From the cell containing the given text, extract its center point as (X, Y) coordinate. 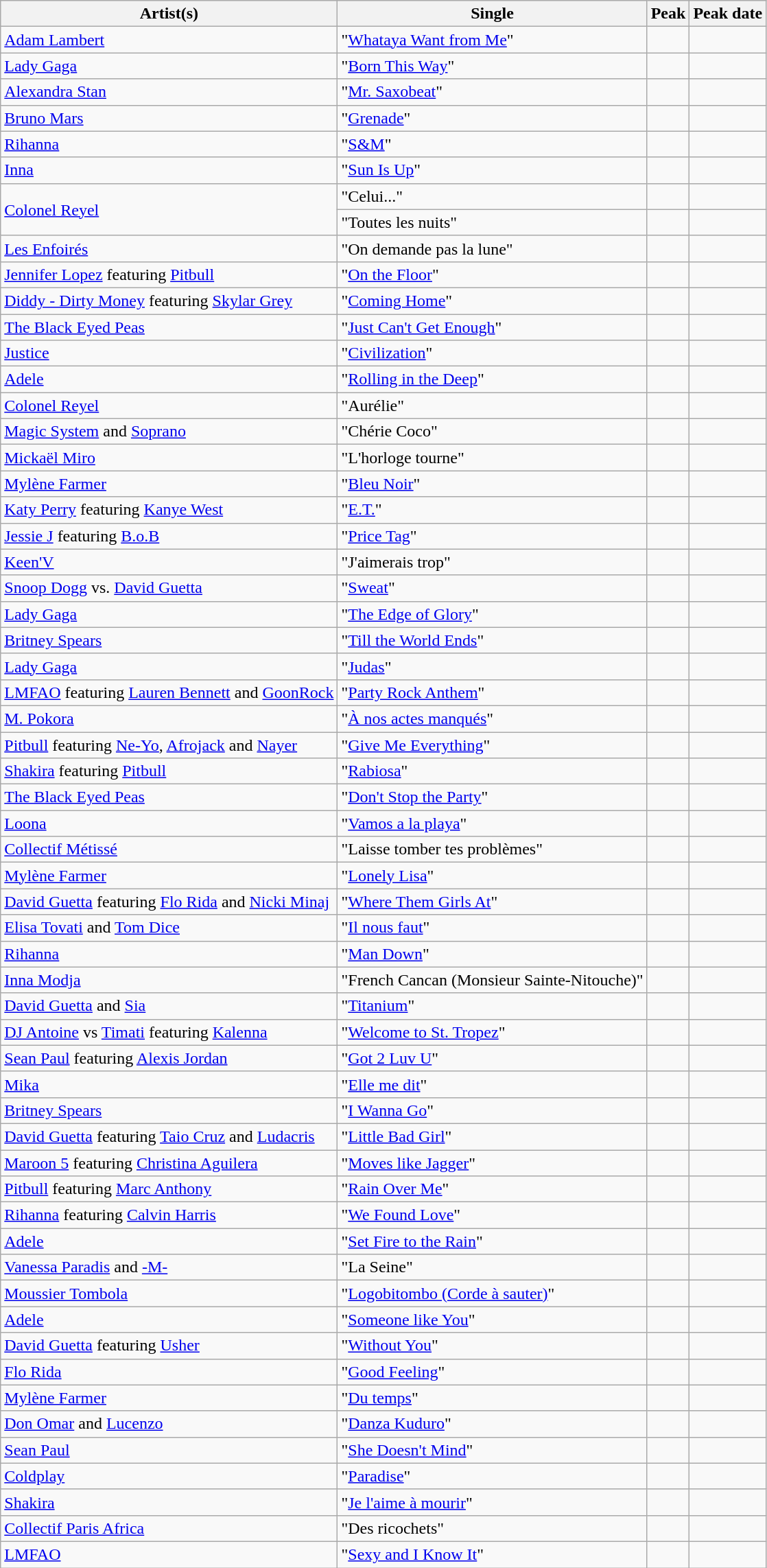
Pitbull featuring Ne-Yo, Afrojack and Nayer (169, 745)
"Vamos a la playa" (493, 823)
"Je l'aime à mourir" (493, 1502)
"Toutes les nuits" (493, 222)
"Chérie Coco" (493, 432)
"Good Feeling" (493, 1372)
"Mr. Saxobeat" (493, 92)
"Moves like Jagger" (493, 1163)
David Guetta and Sia (169, 1006)
Sean Paul featuring Alexis Jordan (169, 1058)
DJ Antoine vs Timati featuring Kalenna (169, 1032)
"Man Down" (493, 954)
"Don't Stop the Party" (493, 797)
Magic System and Soprano (169, 432)
Inna Modja (169, 980)
Inna (169, 170)
"Till the World Ends" (493, 640)
"Little Bad Girl" (493, 1136)
Sean Paul (169, 1450)
"Party Rock Anthem" (493, 692)
Katy Perry featuring Kanye West (169, 510)
"Got 2 Luv U" (493, 1058)
"Bleu Noir" (493, 484)
"Born This Way" (493, 66)
Jessie J featuring B.o.B (169, 536)
"French Cancan (Monsieur Sainte-Nitouche)" (493, 980)
M. Pokora (169, 718)
Mika (169, 1084)
Artist(s) (169, 14)
"Rain Over Me" (493, 1189)
"Celui..." (493, 196)
"Du temps" (493, 1398)
Adam Lambert (169, 40)
Elisa Tovati and Tom Dice (169, 928)
Peak date (728, 14)
"The Edge of Glory" (493, 614)
"Logobitombo (Corde à sauter)" (493, 1294)
"She Doesn't Mind" (493, 1450)
"Whataya Want from Me" (493, 40)
LMFAO featuring Lauren Bennett and GoonRock (169, 692)
"Rabiosa" (493, 771)
"Judas" (493, 666)
"We Found Love" (493, 1215)
"Set Fire to the Rain" (493, 1241)
"Titanium" (493, 1006)
"Sun Is Up" (493, 170)
"La Seine" (493, 1267)
David Guetta featuring Flo Rida and Nicki Minaj (169, 902)
David Guetta featuring Usher (169, 1346)
"J'aimerais trop" (493, 562)
Jennifer Lopez featuring Pitbull (169, 274)
Collectif Paris Africa (169, 1528)
"Laisse tomber tes problèmes" (493, 850)
Peak (668, 14)
LMFAO (169, 1554)
Shakira (169, 1502)
"Aurélie" (493, 406)
"Give Me Everything" (493, 745)
Pitbull featuring Marc Anthony (169, 1189)
Flo Rida (169, 1372)
"Sexy and I Know It" (493, 1554)
"E.T." (493, 510)
"Elle me dit" (493, 1084)
"Danza Kuduro" (493, 1424)
"Lonely Lisa" (493, 876)
"À nos actes manqués" (493, 718)
"I Wanna Go" (493, 1110)
"Des ricochets" (493, 1528)
David Guetta featuring Taio Cruz and Ludacris (169, 1136)
Don Omar and Lucenzo (169, 1424)
"Just Can't Get Enough" (493, 327)
Vanessa Paradis and -M- (169, 1267)
Shakira featuring Pitbull (169, 771)
"Grenade" (493, 118)
"Rolling in the Deep" (493, 379)
Rihanna featuring Calvin Harris (169, 1215)
"Welcome to St. Tropez" (493, 1032)
Loona (169, 823)
Alexandra Stan (169, 92)
Diddy - Dirty Money featuring Skylar Grey (169, 301)
Justice (169, 353)
Maroon 5 featuring Christina Aguilera (169, 1163)
Bruno Mars (169, 118)
Snoop Dogg vs. David Guetta (169, 588)
Coldplay (169, 1476)
"Someone like You" (493, 1320)
Collectif Métissé (169, 850)
"L'horloge tourne" (493, 458)
"On demande pas la lune" (493, 248)
"Il nous faut" (493, 928)
Single (493, 14)
"Coming Home" (493, 301)
"Price Tag" (493, 536)
Les Enfoirés (169, 248)
"Civilization" (493, 353)
Keen'V (169, 562)
"On the Floor" (493, 274)
Moussier Tombola (169, 1294)
"Paradise" (493, 1476)
"Without You" (493, 1346)
"S&M" (493, 144)
Mickaël Miro (169, 458)
"Sweat" (493, 588)
"Where Them Girls At" (493, 902)
